Determine the (X, Y) coordinate at the center of the cell enclosing the given text.  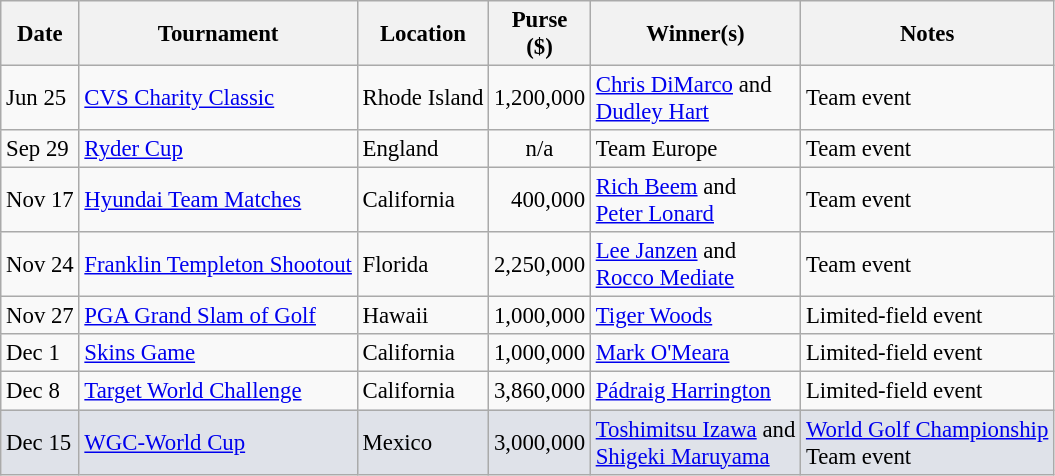
Hyundai Team Matches (218, 200)
Jun 25 (40, 98)
Team Europe (695, 149)
Mexico (422, 442)
Skins Game (218, 353)
Rich Beem and Peter Lonard (695, 200)
Dec 8 (40, 391)
Purse($) (540, 34)
3,860,000 (540, 391)
400,000 (540, 200)
Date (40, 34)
1,200,000 (540, 98)
Target World Challenge (218, 391)
Nov 27 (40, 316)
WGC-World Cup (218, 442)
Nov 24 (40, 264)
Mark O'Meara (695, 353)
Dec 1 (40, 353)
Florida (422, 264)
World Golf ChampionshipTeam event (928, 442)
Rhode Island (422, 98)
England (422, 149)
3,000,000 (540, 442)
n/a (540, 149)
Pádraig Harrington (695, 391)
Tournament (218, 34)
Sep 29 (40, 149)
Chris DiMarco and Dudley Hart (695, 98)
Dec 15 (40, 442)
Tiger Woods (695, 316)
PGA Grand Slam of Golf (218, 316)
Hawaii (422, 316)
Lee Janzen and Rocco Mediate (695, 264)
Toshimitsu Izawa and Shigeki Maruyama (695, 442)
Ryder Cup (218, 149)
Nov 17 (40, 200)
CVS Charity Classic (218, 98)
2,250,000 (540, 264)
Location (422, 34)
Franklin Templeton Shootout (218, 264)
Winner(s) (695, 34)
Notes (928, 34)
